Detect which cell encompasses the target text, then output its [x, y] center coordinate. 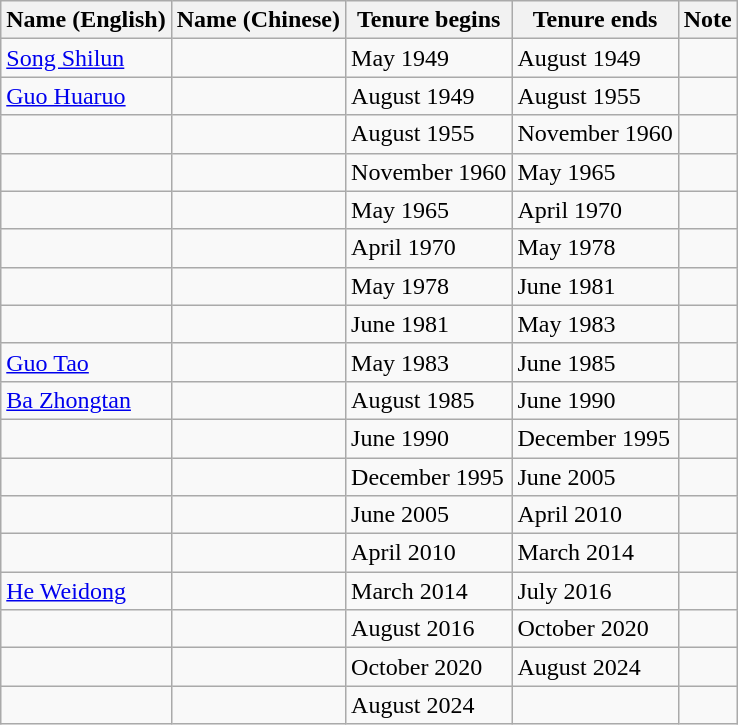
He Weidong [86, 591]
May 1949 [429, 58]
Tenure begins [429, 20]
August 2016 [429, 629]
Name (Chinese) [258, 20]
Note [708, 20]
Guo Huaruo [86, 96]
July 2016 [595, 591]
August 1985 [429, 400]
Guo Tao [86, 362]
Ba Zhongtan [86, 400]
Song Shilun [86, 58]
Name (English) [86, 20]
Tenure ends [595, 20]
June 1985 [595, 362]
